Locate the cell with the specified text and output its [X, Y] center coordinate. 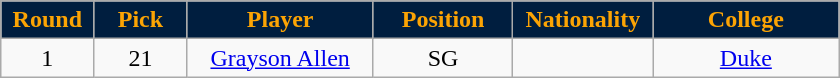
Round [48, 20]
21 [140, 58]
Player [280, 20]
Nationality [583, 20]
1 [48, 58]
Duke [746, 58]
College [746, 20]
Grayson Allen [280, 58]
SG [443, 58]
Pick [140, 20]
Position [443, 20]
